From the cell containing the given text, extract its center point as (X, Y) coordinate. 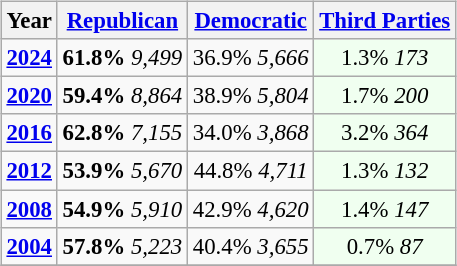
40.4% 3,655 (250, 246)
Year (29, 21)
2024 (29, 58)
2012 (29, 171)
53.9% 5,670 (122, 171)
Third Parties (385, 21)
2020 (29, 96)
36.9% 5,666 (250, 58)
3.2% 364 (385, 133)
1.4% 147 (385, 209)
0.7% 87 (385, 246)
Republican (122, 21)
2008 (29, 209)
61.8% 9,499 (122, 58)
34.0% 3,868 (250, 133)
54.9% 5,910 (122, 209)
44.8% 4,711 (250, 171)
1.3% 132 (385, 171)
38.9% 5,804 (250, 96)
57.8% 5,223 (122, 246)
1.3% 173 (385, 58)
62.8% 7,155 (122, 133)
59.4% 8,864 (122, 96)
42.9% 4,620 (250, 209)
2004 (29, 246)
1.7% 200 (385, 96)
2016 (29, 133)
Democratic (250, 21)
